Scan for the cell matching the given text and deliver its [X, Y] coordinate at center. 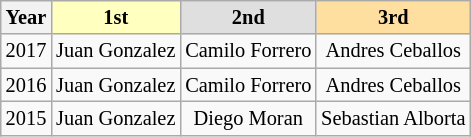
Year [26, 17]
Sebastian Alborta [393, 118]
2016 [26, 85]
2017 [26, 51]
1st [116, 17]
2015 [26, 118]
Diego Moran [248, 118]
3rd [393, 17]
2nd [248, 17]
